Locate the cell with the specified text and output its [X, Y] center coordinate. 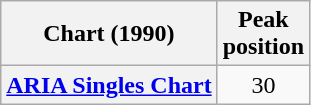
Peakposition [263, 34]
ARIA Singles Chart [109, 85]
30 [263, 85]
Chart (1990) [109, 34]
